Capture the cell that displays the provided text and extract its (X, Y) central coordinate. 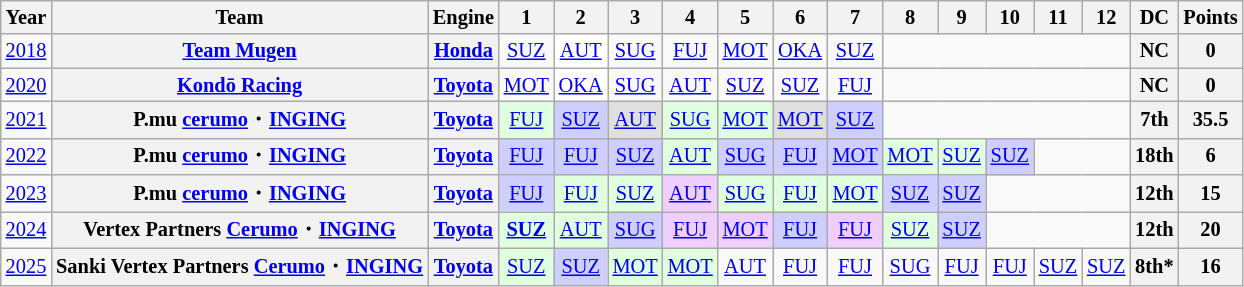
7th (1154, 120)
2 (581, 17)
5 (746, 17)
2021 (26, 120)
7 (856, 17)
9 (962, 17)
Year (26, 17)
2018 (26, 51)
35.5 (1210, 120)
18th (1154, 156)
8 (910, 17)
Honda (464, 51)
1 (526, 17)
Team Mugen (240, 51)
10 (1010, 17)
2020 (26, 85)
4 (690, 17)
20 (1210, 230)
2024 (26, 230)
2023 (26, 194)
8th* (1154, 266)
Points (1210, 17)
15 (1210, 194)
3 (636, 17)
DC (1154, 17)
Kondō Racing (240, 85)
11 (1058, 17)
12 (1106, 17)
16 (1210, 266)
Vertex Partners Cerumo・INGING (240, 230)
2025 (26, 266)
Team (240, 17)
2022 (26, 156)
Sanki Vertex Partners Cerumo・INGING (240, 266)
Engine (464, 17)
